Locate the cell with the specified text and output its [x, y] center coordinate. 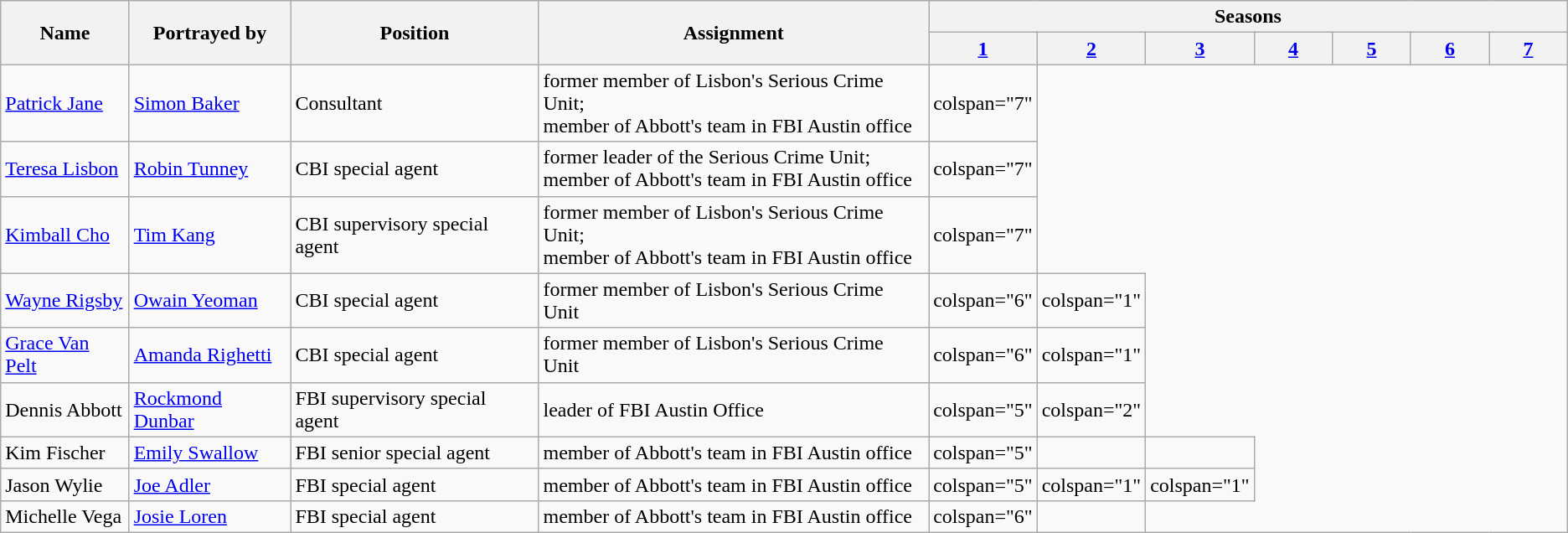
colspan="2" [1091, 409]
7 [1529, 49]
Patrick Jane [65, 103]
Josie Loren [209, 516]
Robin Tunney [209, 169]
Position [415, 33]
leader of FBI Austin Office [734, 409]
Tim Kang [209, 235]
5 [1372, 49]
Simon Baker [209, 103]
3 [1200, 49]
4 [1293, 49]
Kim Fischer [65, 453]
Teresa Lisbon [65, 169]
6 [1450, 49]
Consultant [415, 103]
CBI supervisory special agent [415, 235]
Owain Yeoman [209, 300]
Assignment [734, 33]
Jason Wylie [65, 484]
1 [983, 49]
2 [1091, 49]
FBI supervisory special agent [415, 409]
Kimball Cho [65, 235]
Michelle Vega [65, 516]
Seasons [1248, 17]
Emily Swallow [209, 453]
Dennis Abbott [65, 409]
former leader of the Serious Crime Unit;member of Abbott's team in FBI Austin office [734, 169]
Grace Van Pelt [65, 355]
Rockmond Dunbar [209, 409]
Wayne Rigsby [65, 300]
Name [65, 33]
Amanda Righetti [209, 355]
Joe Adler [209, 484]
Portrayed by [209, 33]
FBI senior special agent [415, 453]
